Find where the given text appears and provide that cell's center as [x, y] coordinate. 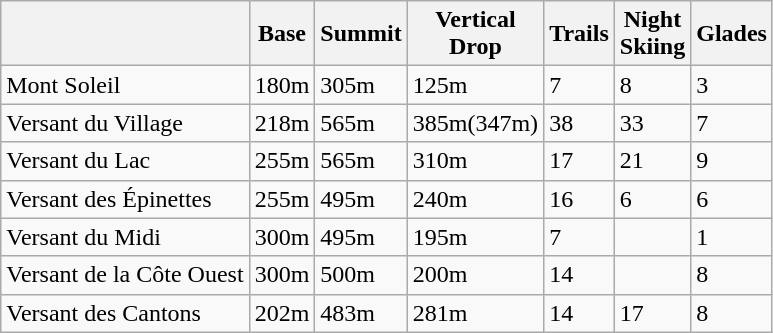
240m [475, 199]
281m [475, 313]
9 [732, 161]
Mont Soleil [125, 85]
200m [475, 275]
1 [732, 237]
310m [475, 161]
218m [282, 123]
202m [282, 313]
33 [652, 123]
16 [580, 199]
125m [475, 85]
Versant du Village [125, 123]
Versant des Cantons [125, 313]
180m [282, 85]
305m [361, 85]
Versant des Épinettes [125, 199]
38 [580, 123]
195m [475, 237]
385m(347m) [475, 123]
Summit [361, 34]
Trails [580, 34]
NightSkiing [652, 34]
Glades [732, 34]
483m [361, 313]
Versant de la Côte Ouest [125, 275]
Versant du Midi [125, 237]
Versant du Lac [125, 161]
3 [732, 85]
VerticalDrop [475, 34]
500m [361, 275]
21 [652, 161]
Base [282, 34]
